Detect which cell encompasses the target text, then output its (x, y) center coordinate. 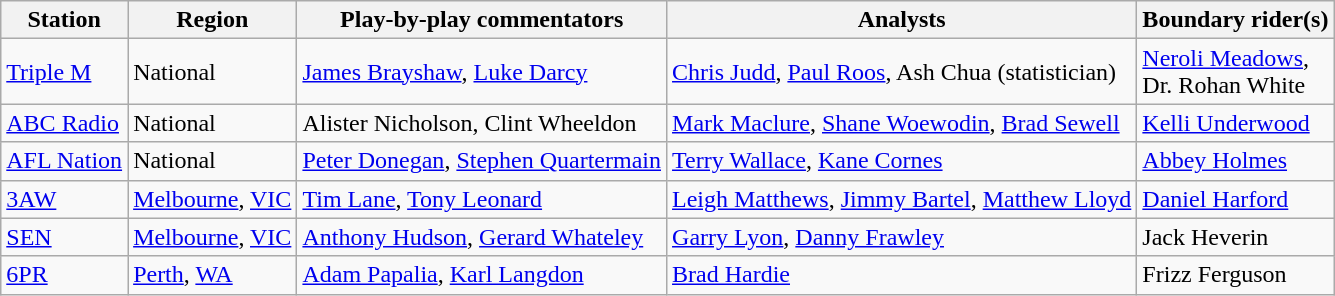
Perth, WA (212, 275)
Region (212, 20)
Garry Lyon, Danny Frawley (902, 237)
Alister Nicholson, Clint Wheeldon (482, 123)
Play-by-play commentators (482, 20)
Triple M (64, 72)
Mark Maclure, Shane Woewodin, Brad Sewell (902, 123)
James Brayshaw, Luke Darcy (482, 72)
Brad Hardie (902, 275)
Frizz Ferguson (1236, 275)
Station (64, 20)
Neroli Meadows,Dr. Rohan White (1236, 72)
6PR (64, 275)
Boundary rider(s) (1236, 20)
3AW (64, 199)
Adam Papalia, Karl Langdon (482, 275)
Kelli Underwood (1236, 123)
AFL Nation (64, 161)
SEN (64, 237)
Jack Heverin (1236, 237)
Peter Donegan, Stephen Quartermain (482, 161)
Anthony Hudson, Gerard Whateley (482, 237)
Terry Wallace, Kane Cornes (902, 161)
Abbey Holmes (1236, 161)
Daniel Harford (1236, 199)
Tim Lane, Tony Leonard (482, 199)
Chris Judd, Paul Roos, Ash Chua (statistician) (902, 72)
Leigh Matthews, Jimmy Bartel, Matthew Lloyd (902, 199)
Analysts (902, 20)
ABC Radio (64, 123)
